Return (x, y) of the center of cell containing provided text 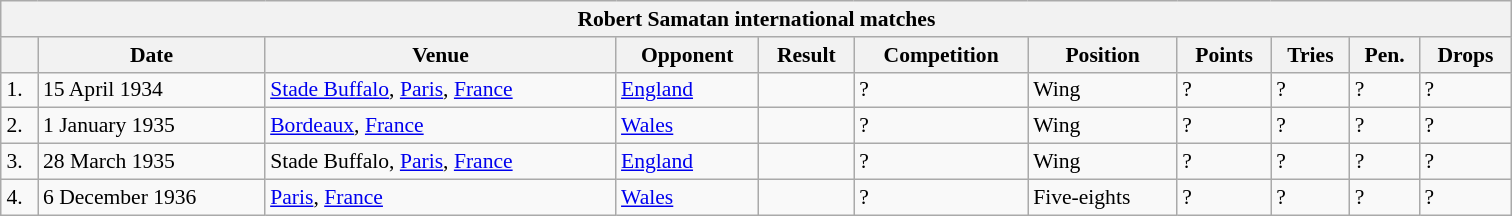
15 April 1934 (152, 90)
4. (20, 197)
Venue (440, 55)
2. (20, 126)
Paris, France (440, 197)
28 March 1935 (152, 162)
Result (806, 55)
Tries (1310, 55)
Bordeaux, France (440, 126)
Five-eights (1102, 197)
Position (1102, 55)
1 January 1935 (152, 126)
Competition (941, 55)
Drops (1466, 55)
Robert Samatan international matches (756, 19)
Pen. (1385, 55)
6 December 1936 (152, 197)
Opponent (687, 55)
Date (152, 55)
1. (20, 90)
Points (1224, 55)
3. (20, 162)
